Locate the cell with the specified text and output its [X, Y] center coordinate. 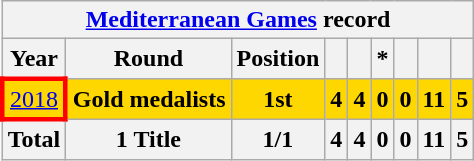
Round [148, 59]
1 Title [148, 139]
1st [278, 98]
Position [278, 59]
1/1 [278, 139]
Year [34, 59]
Mediterranean Games record [238, 20]
* [382, 59]
2018 [34, 98]
Gold medalists [148, 98]
Total [34, 139]
